Detect which cell encompasses the target text, then output its [X, Y] center coordinate. 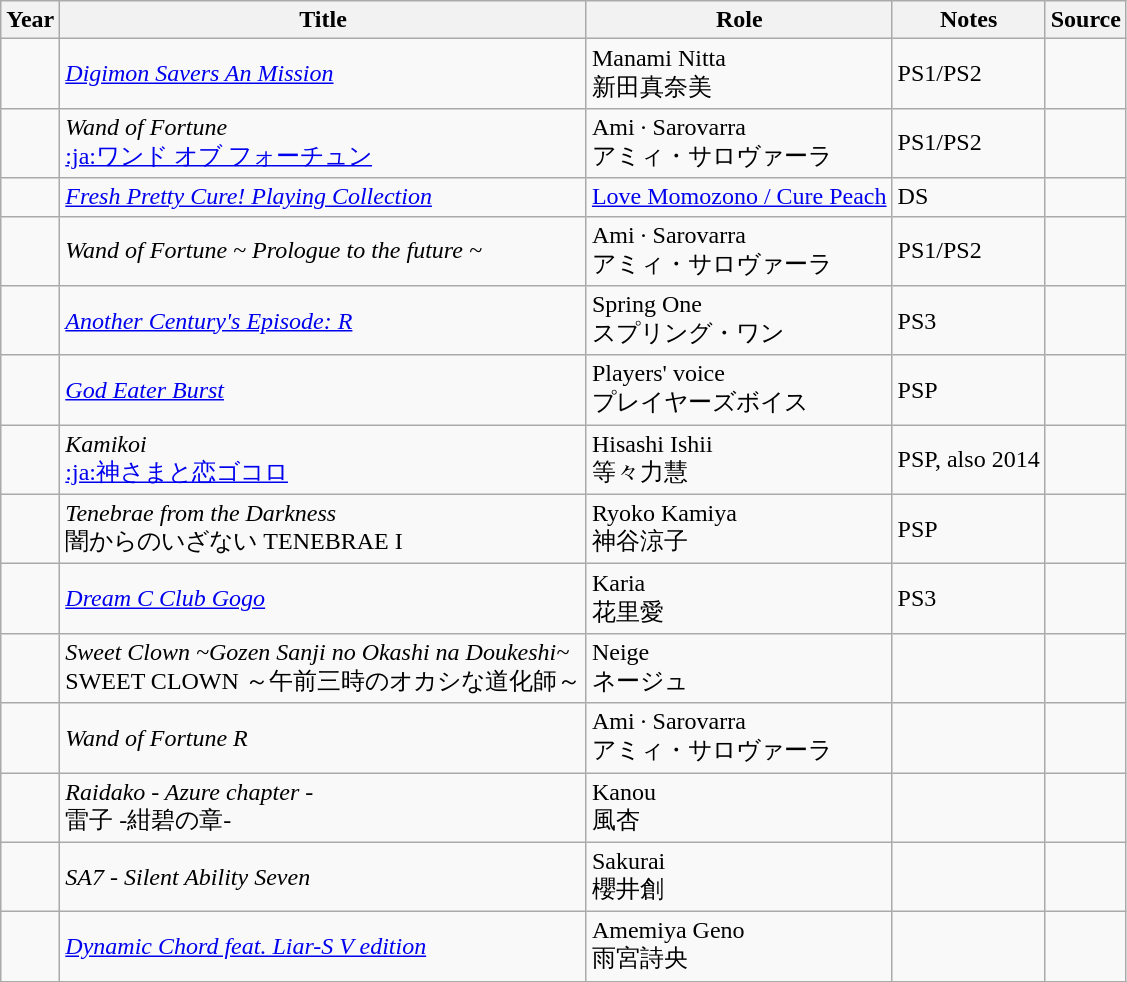
Year [30, 20]
Players' voiceプレイヤーズボイス [739, 390]
Tenebrae from the Darkness闇からのいざない TENEBRAE I [324, 529]
Kanou風杏 [739, 807]
Manami Nitta新田真奈美 [739, 74]
Title [324, 20]
SA7 - Silent Ability Seven [324, 877]
Source [1086, 20]
Dynamic Chord feat. Liar-S V edition [324, 947]
Dream C Club Gogo [324, 599]
Karia花里愛 [739, 599]
God Eater Burst [324, 390]
Notes [968, 20]
Sweet Clown ~Gozen Sanji no Okashi na Doukeshi~SWEET CLOWN ～午前三時のオカシな道化師～ [324, 668]
Role [739, 20]
Fresh Pretty Cure! Playing Collection [324, 197]
Raidako - Azure chapter -雷子 -紺碧の章- [324, 807]
Digimon Savers An Mission [324, 74]
Wand of Fortune R [324, 738]
Wand of Fortune ~ Prologue to the future ~ [324, 251]
DS [968, 197]
Amemiya Geno雨宮詩央 [739, 947]
Hisashi Ishii等々力慧 [739, 460]
Love Momozono / Cure Peach [739, 197]
Spring Oneスプリング・ワン [739, 321]
PSP, also 2014 [968, 460]
Another Century's Episode: R [324, 321]
Sakurai櫻井創 [739, 877]
Neigeネージュ [739, 668]
Kamikoi:ja:神さまと恋ゴコロ [324, 460]
Wand of Fortune:ja:ワンド オブ フォーチュン [324, 143]
Ryoko Kamiya神谷涼子 [739, 529]
